Find where the given text appears and provide that cell's center as [X, Y] coordinate. 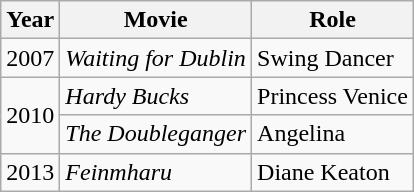
Angelina [333, 134]
Diane Keaton [333, 172]
Hardy Bucks [156, 96]
2010 [30, 115]
Princess Venice [333, 96]
Feinmharu [156, 172]
Role [333, 20]
Year [30, 20]
Waiting for Dublin [156, 58]
Movie [156, 20]
2013 [30, 172]
2007 [30, 58]
Swing Dancer [333, 58]
The Doubleganger [156, 134]
